Identify which cell holds the provided text, then report its [X, Y] central coordinate. 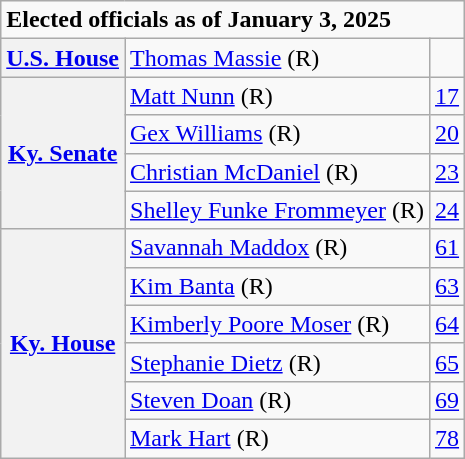
20 [448, 134]
64 [448, 324]
17 [448, 96]
Elected officials as of January 3, 2025 [233, 20]
78 [448, 438]
Stephanie Dietz (R) [276, 362]
Thomas Massie (R) [276, 58]
Ky. Senate [63, 153]
Kim Banta (R) [276, 286]
Ky. House [63, 343]
Kimberly Poore Moser (R) [276, 324]
Mark Hart (R) [276, 438]
Christian McDaniel (R) [276, 172]
U.S. House [63, 58]
61 [448, 248]
Matt Nunn (R) [276, 96]
63 [448, 286]
23 [448, 172]
65 [448, 362]
Gex Williams (R) [276, 134]
69 [448, 400]
Shelley Funke Frommeyer (R) [276, 210]
Steven Doan (R) [276, 400]
Savannah Maddox (R) [276, 248]
24 [448, 210]
